Extract the [X, Y] coordinate from the center of the cell holding the provided text.  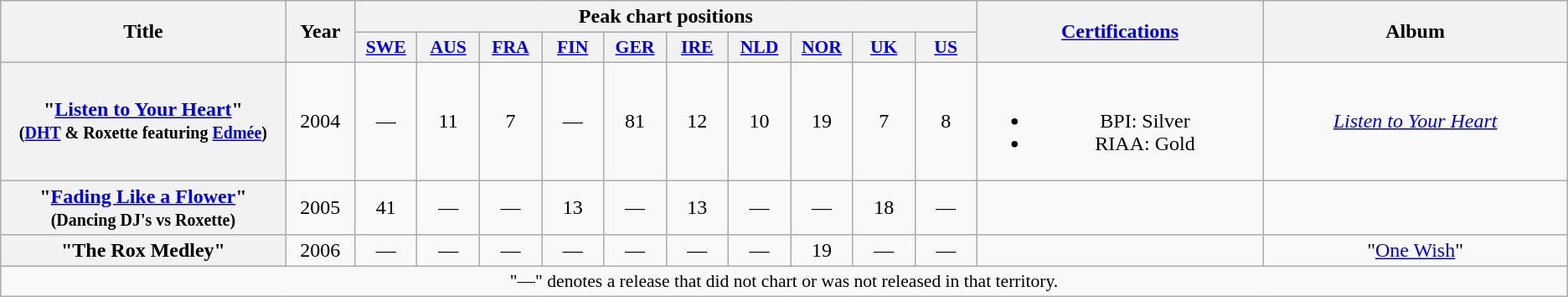
11 [448, 121]
8 [946, 121]
AUS [448, 48]
2005 [320, 206]
NLD [759, 48]
Listen to Your Heart [1416, 121]
US [946, 48]
FIN [573, 48]
Certifications [1120, 32]
10 [759, 121]
Year [320, 32]
"—" denotes a release that did not chart or was not released in that territory. [784, 282]
"The Rox Medley" [143, 251]
2006 [320, 251]
"Listen to Your Heart"(DHT & Roxette featuring Edmée) [143, 121]
FRA [510, 48]
18 [884, 206]
Title [143, 32]
"One Wish" [1416, 251]
UK [884, 48]
IRE [697, 48]
41 [386, 206]
NOR [822, 48]
Peak chart positions [667, 17]
81 [635, 121]
SWE [386, 48]
"Fading Like a Flower" (Dancing DJ's vs Roxette) [143, 206]
12 [697, 121]
GER [635, 48]
2004 [320, 121]
BPI: SilverRIAA: Gold [1120, 121]
Album [1416, 32]
